Output the [x, y] coordinate of the center of the cell containing the given text.  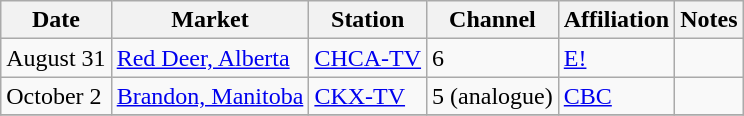
5 (analogue) [493, 96]
Channel [493, 20]
CKX-TV [368, 96]
Market [210, 20]
Red Deer, Alberta [210, 58]
Date [56, 20]
August 31 [56, 58]
E! [616, 58]
6 [493, 58]
October 2 [56, 96]
CHCA-TV [368, 58]
Station [368, 20]
CBC [616, 96]
Affiliation [616, 20]
Brandon, Manitoba [210, 96]
Notes [709, 20]
